Scan for the cell matching the given text and deliver its [X, Y] coordinate at center. 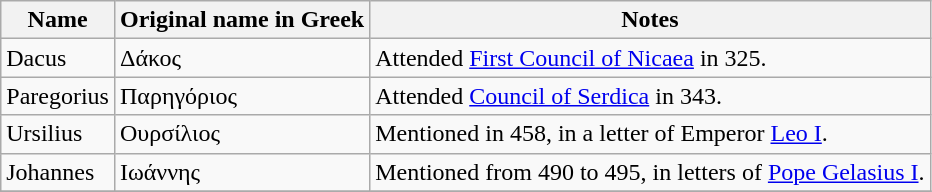
Notes [650, 20]
Attended Council of Serdica in 343. [650, 96]
Original name in Greek [242, 20]
Dacus [58, 58]
Ουρσίλιος [242, 134]
Name [58, 20]
Paregorius [58, 96]
Δάκος [242, 58]
Ursilius [58, 134]
Johannes [58, 172]
Attended First Council of Nicaea in 325. [650, 58]
Mentioned in 458, in a letter of Emperor Leo I. [650, 134]
Παρηγόριος [242, 96]
Mentioned from 490 to 495, in letters of Pope Gelasius I. [650, 172]
Ιωάννης [242, 172]
